Pinpoint the cell where the given text exists, returning its (x, y) midpoint coordinate. 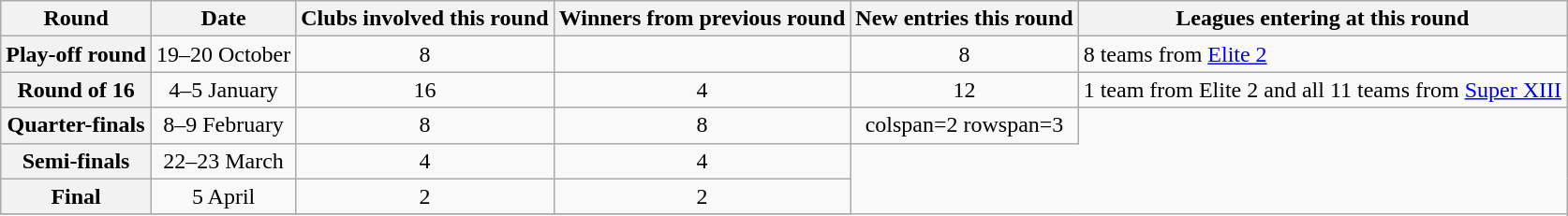
Clubs involved this round (425, 19)
16 (425, 90)
Round (77, 19)
Final (77, 196)
19–20 October (223, 54)
8 teams from Elite 2 (1323, 54)
22–23 March (223, 161)
Quarter-finals (77, 125)
colspan=2 rowspan=3 (965, 125)
New entries this round (965, 19)
1 team from Elite 2 and all 11 teams from Super XIII (1323, 90)
5 April (223, 196)
8–9 February (223, 125)
12 (965, 90)
Winners from previous round (703, 19)
Leagues entering at this round (1323, 19)
Date (223, 19)
Play-off round (77, 54)
4–5 January (223, 90)
Semi-finals (77, 161)
Round of 16 (77, 90)
